For the text-containing cell, return its midpoint in [X, Y] coordinate format. 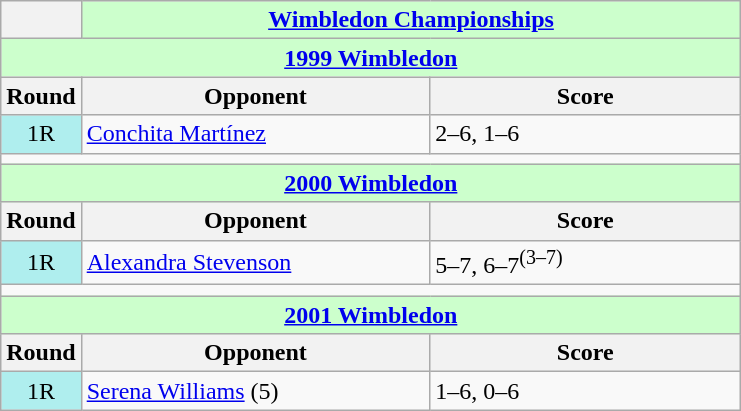
1999 Wimbledon [371, 58]
Conchita Martínez [256, 134]
Serena Williams (5) [256, 391]
1–6, 0–6 [586, 391]
2000 Wimbledon [371, 183]
Wimbledon Championships [411, 20]
Alexandra Stevenson [256, 262]
2001 Wimbledon [371, 315]
2–6, 1–6 [586, 134]
5–7, 6–7(3–7) [586, 262]
